Output the (X, Y) coordinate of the center of the cell containing the given text.  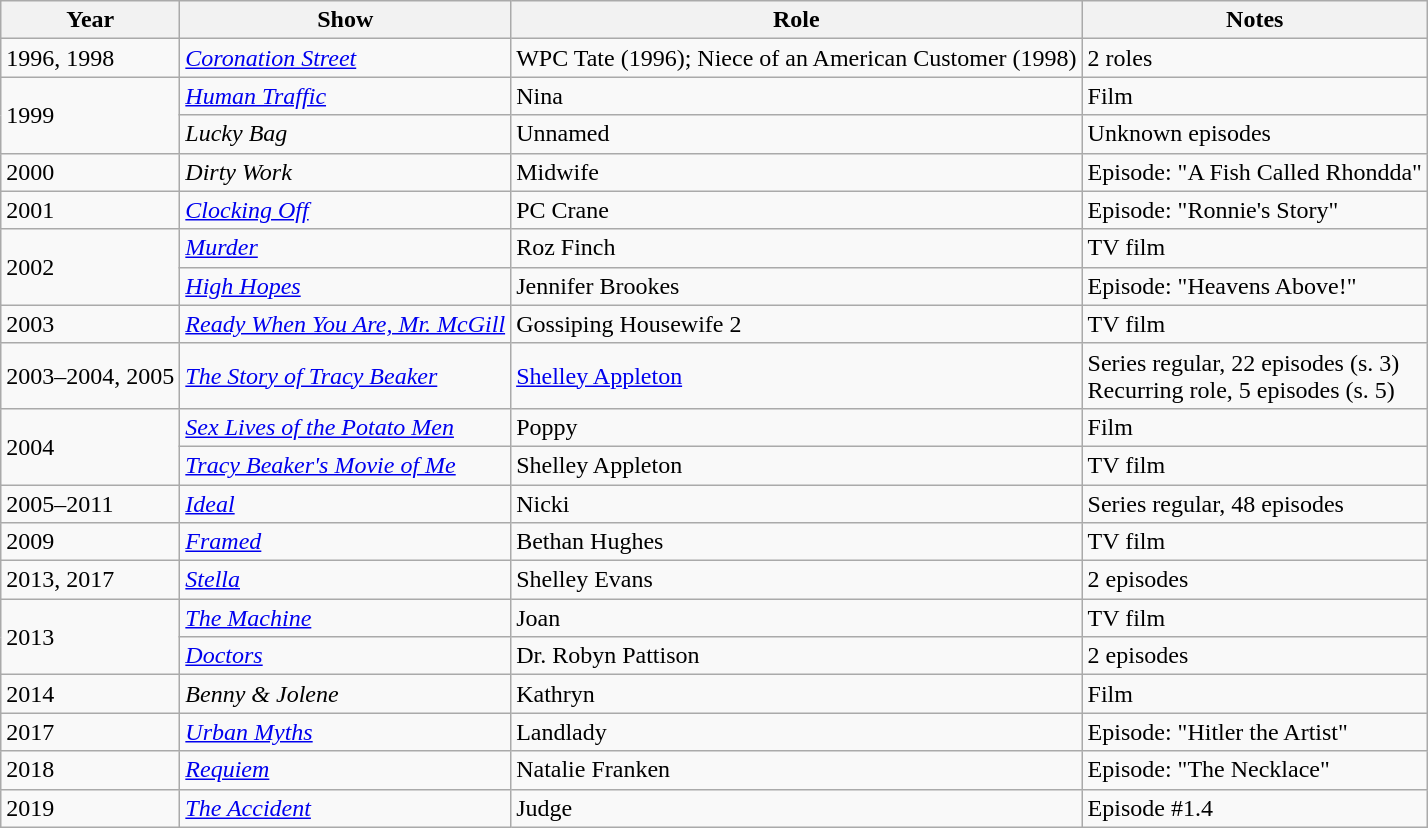
Clocking Off (346, 210)
Roz Finch (796, 248)
Framed (346, 542)
Judge (796, 808)
Series regular, 48 episodes (1254, 503)
Unnamed (796, 134)
2001 (90, 210)
The Story of Tracy Beaker (346, 376)
The Machine (346, 618)
Dirty Work (346, 172)
Lucky Bag (346, 134)
2 roles (1254, 58)
2003–2004, 2005 (90, 376)
Role (796, 20)
Episode: "Ronnie's Story" (1254, 210)
Shelley Evans (796, 580)
Stella (346, 580)
Murder (346, 248)
Coronation Street (346, 58)
Series regular, 22 episodes (s. 3)Recurring role, 5 episodes (s. 5) (1254, 376)
Gossiping Housewife 2 (796, 324)
Unknown episodes (1254, 134)
Tracy Beaker's Movie of Me (346, 465)
Episode: "Heavens Above!" (1254, 286)
Benny & Jolene (346, 694)
Natalie Franken (796, 770)
2018 (90, 770)
2017 (90, 732)
Episode: "The Necklace" (1254, 770)
Nicki (796, 503)
Year (90, 20)
2002 (90, 267)
Poppy (796, 427)
Episode: "Hitler the Artist" (1254, 732)
2013, 2017 (90, 580)
2003 (90, 324)
The Accident (346, 808)
Episode #1.4 (1254, 808)
Jennifer Brookes (796, 286)
Bethan Hughes (796, 542)
1996, 1998 (90, 58)
2004 (90, 446)
WPC Tate (1996); Niece of an American Customer (1998) (796, 58)
Nina (796, 96)
Ready When You Are, Mr. McGill (346, 324)
High Hopes (346, 286)
2014 (90, 694)
Ideal (346, 503)
1999 (90, 115)
Urban Myths (346, 732)
2005–2011 (90, 503)
2013 (90, 637)
Show (346, 20)
2009 (90, 542)
Landlady (796, 732)
Doctors (346, 656)
Dr. Robyn Pattison (796, 656)
Joan (796, 618)
Midwife (796, 172)
Notes (1254, 20)
Requiem (346, 770)
2000 (90, 172)
Human Traffic (346, 96)
Kathryn (796, 694)
Episode: "A Fish Called Rhondda" (1254, 172)
Sex Lives of the Potato Men (346, 427)
PC Crane (796, 210)
2019 (90, 808)
